Identify which cell holds the provided text, then report its [X, Y] central coordinate. 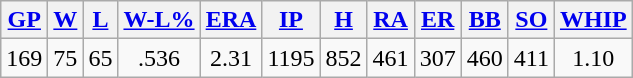
SO [531, 20]
65 [100, 58]
307 [438, 58]
1.10 [593, 58]
1195 [291, 58]
2.31 [231, 58]
L [100, 20]
852 [344, 58]
75 [66, 58]
460 [484, 58]
GP [24, 20]
H [344, 20]
W-L% [159, 20]
WHIP [593, 20]
W [66, 20]
169 [24, 58]
ER [438, 20]
ERA [231, 20]
IP [291, 20]
411 [531, 58]
461 [390, 58]
.536 [159, 58]
BB [484, 20]
RA [390, 20]
